Return [X, Y] of the center of cell containing provided text 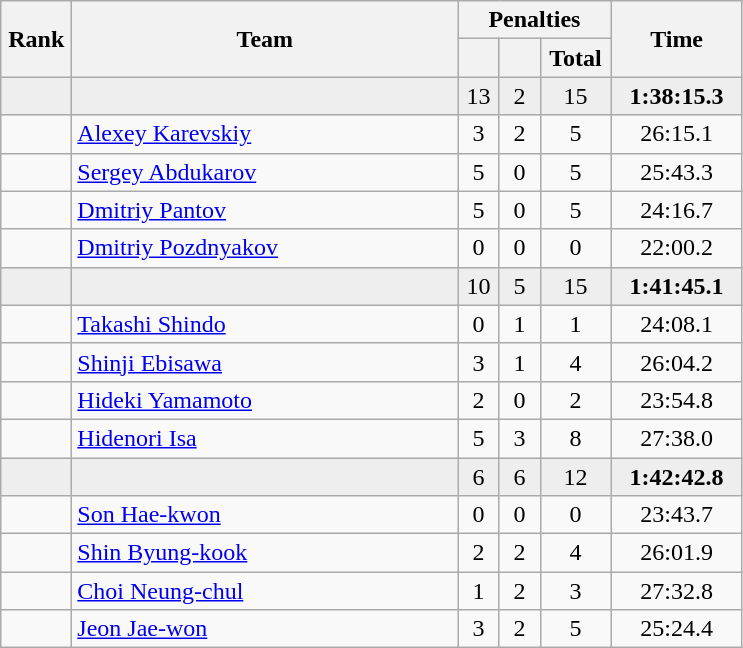
Total [576, 58]
Alexey Karevskiy [265, 134]
Time [676, 39]
Jeon Jae-won [265, 629]
13 [478, 96]
Shin Byung-kook [265, 553]
12 [576, 477]
Hideki Yamamoto [265, 400]
Hidenori Isa [265, 438]
24:16.7 [676, 210]
Dmitriy Pozdnyakov [265, 248]
1:38:15.3 [676, 96]
1:42:42.8 [676, 477]
26:04.2 [676, 362]
1:41:45.1 [676, 286]
25:24.4 [676, 629]
Choi Neung-chul [265, 591]
8 [576, 438]
25:43.3 [676, 172]
Son Hae-kwon [265, 515]
Sergey Abdukarov [265, 172]
Team [265, 39]
Penalties [534, 20]
Dmitriy Pantov [265, 210]
26:01.9 [676, 553]
22:00.2 [676, 248]
23:54.8 [676, 400]
24:08.1 [676, 324]
27:38.0 [676, 438]
Takashi Shindo [265, 324]
23:43.7 [676, 515]
10 [478, 286]
27:32.8 [676, 591]
Shinji Ebisawa [265, 362]
Rank [36, 39]
26:15.1 [676, 134]
